Pinpoint the cell where the given text exists, returning its [X, Y] midpoint coordinate. 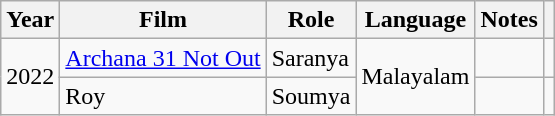
Notes [509, 20]
Language [416, 20]
Saranya [311, 58]
Malayalam [416, 77]
Archana 31 Not Out [163, 58]
Roy [163, 96]
Role [311, 20]
Year [30, 20]
2022 [30, 77]
Film [163, 20]
Soumya [311, 96]
